From the cell containing the given text, extract its center point as (x, y) coordinate. 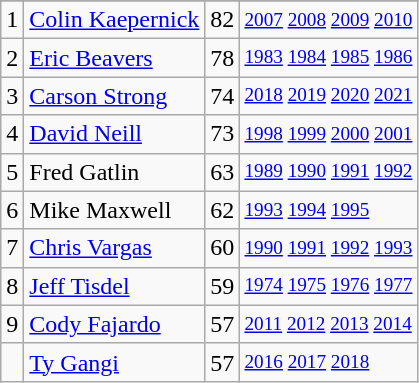
1990 1991 1992 1993 (328, 248)
2018 2019 2020 2021 (328, 96)
82 (222, 20)
5 (12, 172)
1993 1994 1995 (328, 210)
Colin Kaepernick (114, 20)
60 (222, 248)
59 (222, 286)
2007 2008 2009 2010 (328, 20)
7 (12, 248)
Ty Gangi (114, 362)
1998 1999 2000 2001 (328, 134)
Carson Strong (114, 96)
63 (222, 172)
2011 2012 2013 2014 (328, 324)
Eric Beavers (114, 58)
1989 1990 1991 1992 (328, 172)
Mike Maxwell (114, 210)
2016 2017 2018 (328, 362)
9 (12, 324)
Chris Vargas (114, 248)
1 (12, 20)
David Neill (114, 134)
6 (12, 210)
62 (222, 210)
3 (12, 96)
73 (222, 134)
Fred Gatlin (114, 172)
Jeff Tisdel (114, 286)
8 (12, 286)
1983 1984 1985 1986 (328, 58)
2 (12, 58)
74 (222, 96)
1974 1975 1976 1977 (328, 286)
78 (222, 58)
4 (12, 134)
Cody Fajardo (114, 324)
